Locate the cell with the specified text and output its (x, y) center coordinate. 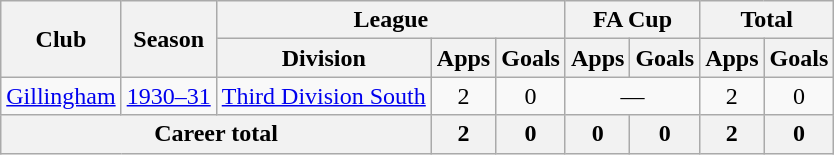
FA Cup (632, 20)
― (632, 96)
Division (324, 58)
Season (168, 39)
Club (61, 39)
Career total (216, 134)
Total (767, 20)
1930–31 (168, 96)
Gillingham (61, 96)
League (390, 20)
Third Division South (324, 96)
